Scan for the cell matching the given text and deliver its (x, y) coordinate at center. 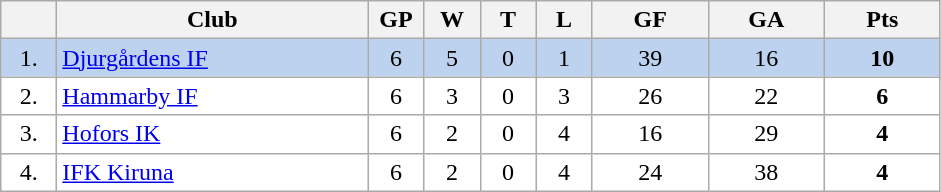
GP (396, 20)
Djurgårdens IF (212, 58)
GA (766, 20)
IFK Kiruna (212, 172)
24 (650, 172)
29 (766, 134)
2. (29, 96)
26 (650, 96)
38 (766, 172)
T (508, 20)
Pts (882, 20)
3. (29, 134)
Hammarby IF (212, 96)
GF (650, 20)
W (452, 20)
22 (766, 96)
1. (29, 58)
10 (882, 58)
Club (212, 20)
4. (29, 172)
L (564, 20)
1 (564, 58)
5 (452, 58)
Hofors IK (212, 134)
39 (650, 58)
